Search for the cell housing the specified text and yield its (X, Y) center coordinate. 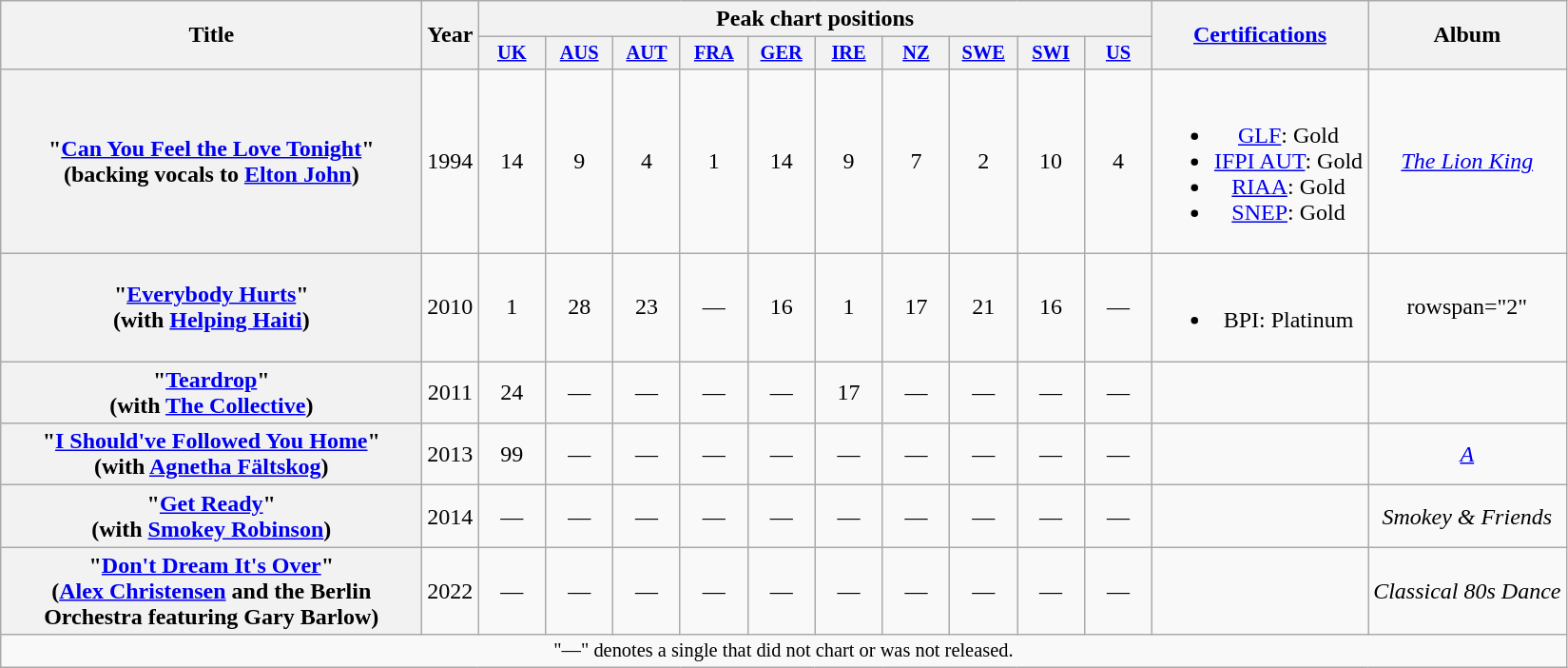
23 (647, 308)
NZ (917, 53)
Classical 80s Dance (1467, 591)
BPI: Platinum (1259, 308)
A (1467, 455)
2014 (451, 516)
Year (451, 35)
2013 (451, 455)
99 (512, 455)
Smokey & Friends (1467, 516)
"Can You Feel the Love Tonight"(backing vocals to Elton John) (211, 161)
AUS (580, 53)
SWE (983, 53)
28 (580, 308)
"Get Ready"(with Smokey Robinson) (211, 516)
AUT (647, 53)
10 (1052, 161)
21 (983, 308)
Peak chart positions (816, 19)
FRA (713, 53)
"Teardrop"(with The Collective) (211, 392)
Title (211, 35)
2 (983, 161)
2022 (451, 591)
UK (512, 53)
GER (782, 53)
Album (1467, 35)
Certifications (1259, 35)
US (1118, 53)
IRE (848, 53)
"Don't Dream It's Over"(Alex Christensen and the Berlin Orchestra featuring Gary Barlow) (211, 591)
rowspan="2" (1467, 308)
The Lion King (1467, 161)
"I Should've Followed You Home"(with Agnetha Fältskog) (211, 455)
2011 (451, 392)
7 (917, 161)
"—" denotes a single that did not chart or was not released. (784, 651)
SWI (1052, 53)
1994 (451, 161)
GLF: GoldIFPI AUT: GoldRIAA: GoldSNEP: Gold (1259, 161)
"Everybody Hurts"(with Helping Haiti) (211, 308)
24 (512, 392)
2010 (451, 308)
